Pinpoint the cell where the given text exists, returning its [X, Y] midpoint coordinate. 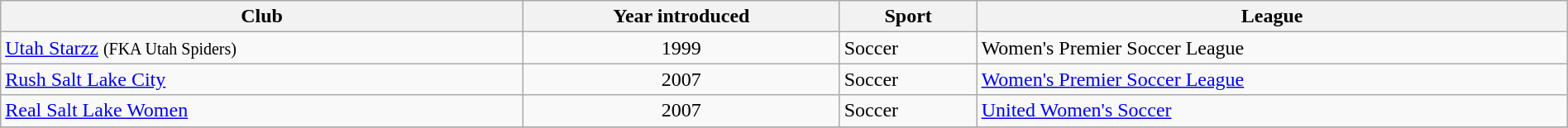
Real Salt Lake Women [262, 111]
League [1272, 17]
Sport [908, 17]
Utah Starzz (FKA Utah Spiders) [262, 48]
1999 [681, 48]
Club [262, 17]
United Women's Soccer [1272, 111]
Year introduced [681, 17]
Rush Salt Lake City [262, 79]
